Provide the (X, Y) coordinate of the cell's center where the given text is located.  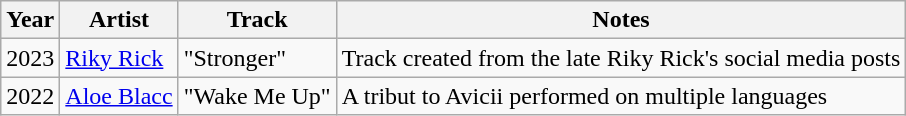
Riky Rick (119, 58)
Track created from the late Riky Rick's social media posts (621, 58)
Year (30, 20)
Aloe Blacc (119, 96)
2023 (30, 58)
"Wake Me Up" (257, 96)
Artist (119, 20)
Notes (621, 20)
Track (257, 20)
A tribut to Avicii performed on multiple languages (621, 96)
2022 (30, 96)
"Stronger" (257, 58)
